Determine the (X, Y) coordinate at the center of the cell enclosing the given text.  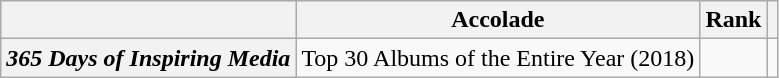
Top 30 Albums of the Entire Year (2018) (498, 58)
Rank (734, 20)
365 Days of Inspiring Media (148, 58)
Accolade (498, 20)
